Extract the [X, Y] coordinate from the center of the cell holding the provided text.  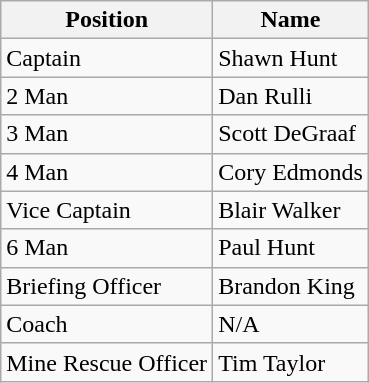
Shawn Hunt [291, 58]
Cory Edmonds [291, 172]
Coach [107, 324]
Name [291, 20]
6 Man [107, 248]
Scott DeGraaf [291, 134]
2 Man [107, 96]
3 Man [107, 134]
Mine Rescue Officer [107, 362]
Paul Hunt [291, 248]
Vice Captain [107, 210]
Blair Walker [291, 210]
Position [107, 20]
Briefing Officer [107, 286]
Tim Taylor [291, 362]
Captain [107, 58]
Dan Rulli [291, 96]
4 Man [107, 172]
N/A [291, 324]
Brandon King [291, 286]
